Capture the cell that displays the provided text and extract its (x, y) central coordinate. 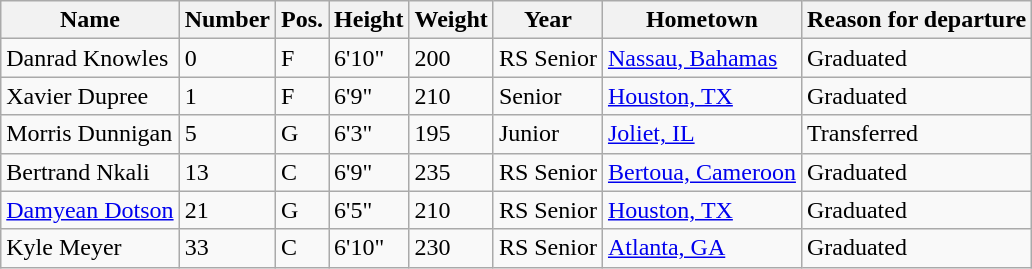
Xavier Dupree (90, 96)
200 (451, 58)
Junior (548, 134)
Reason for departure (916, 20)
1 (227, 96)
Year (548, 20)
Weight (451, 20)
21 (227, 210)
Morris Dunnigan (90, 134)
Danrad Knowles (90, 58)
Bertoua, Cameroon (702, 172)
Damyean Dotson (90, 210)
Transferred (916, 134)
Joliet, IL (702, 134)
Atlanta, GA (702, 248)
Nassau, Bahamas (702, 58)
230 (451, 248)
Hometown (702, 20)
Height (369, 20)
Name (90, 20)
33 (227, 248)
Bertrand Nkali (90, 172)
Senior (548, 96)
Number (227, 20)
235 (451, 172)
5 (227, 134)
195 (451, 134)
0 (227, 58)
6'3" (369, 134)
6'5" (369, 210)
13 (227, 172)
Kyle Meyer (90, 248)
Pos. (302, 20)
